Return [x, y] of the center of cell containing provided text 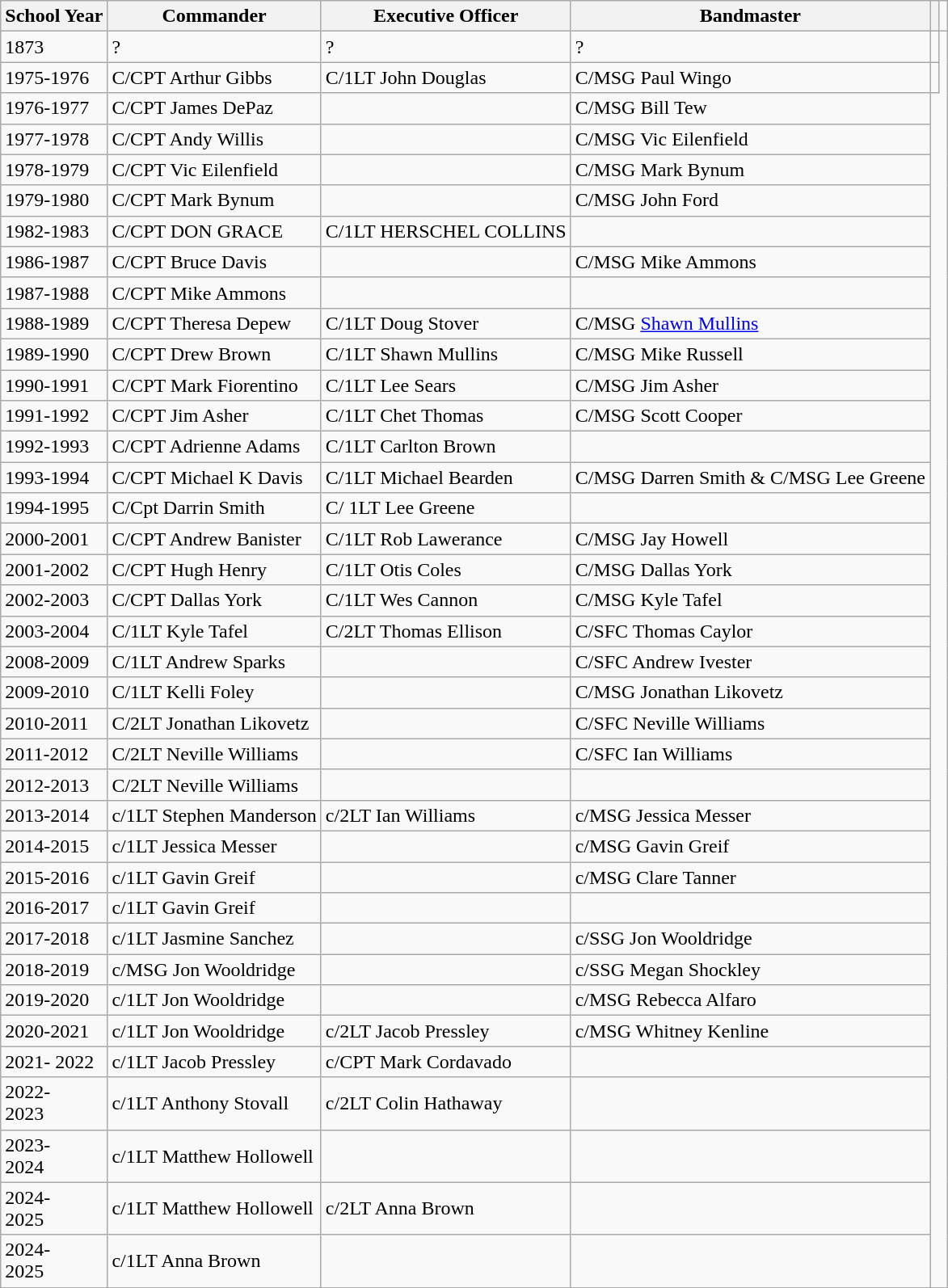
c/MSG Jessica Messer [750, 815]
C/SFC Ian Williams [750, 754]
2008-2009 [54, 662]
C/CPT Jim Asher [214, 416]
C/1LT Wes Cannon [446, 600]
1979-1980 [54, 200]
C/CPT Drew Brown [214, 354]
C/1LT Carlton Brown [446, 447]
1994-1995 [54, 508]
C/MSG John Ford [750, 200]
c/MSG Clare Tanner [750, 877]
C/2LT Thomas Ellison [446, 631]
School Year [54, 16]
C/CPT Adrienne Adams [214, 447]
C/ 1LT Lee Greene [446, 508]
2013-2014 [54, 815]
C/1LT Doug Stover [446, 323]
C/CPT Mike Ammons [214, 293]
C/SFC Thomas Caylor [750, 631]
2010-2011 [54, 723]
1989-1990 [54, 354]
c/MSG Rebecca Alfaro [750, 1000]
2016-2017 [54, 908]
2000-2001 [54, 539]
C/CPT DON GRACE [214, 231]
c/MSG Whitney Kenline [750, 1031]
c/MSG Jon Wooldridge [214, 970]
1987-1988 [54, 293]
C/CPT James DePaz [214, 108]
C/MSG Darren Smith & C/MSG Lee Greene [750, 478]
c/2LT Anna Brown [446, 1209]
C/SFC Andrew Ivester [750, 662]
2021- 2022 [54, 1062]
C/CPT Vic Eilenfield [214, 170]
2001-2002 [54, 570]
C/MSG Jay Howell [750, 539]
c/2LT Ian Williams [446, 815]
C/MSG Shawn Mullins [750, 323]
C/CPT Dallas York [214, 600]
C/1LT Kyle Tafel [214, 631]
2017-2018 [54, 939]
c/CPT Mark Cordavado [446, 1062]
1978-1979 [54, 170]
C/1LT Otis Coles [446, 570]
C/MSG Dallas York [750, 570]
Commander [214, 16]
1991-1992 [54, 416]
Bandmaster [750, 16]
2015-2016 [54, 877]
2002-2003 [54, 600]
C/MSG Bill Tew [750, 108]
C/MSG Jonathan Likovetz [750, 692]
c/2LT Colin Hathaway [446, 1104]
c/1LT Jasmine Sanchez [214, 939]
C/CPT Michael K Davis [214, 478]
C/CPT Theresa Depew [214, 323]
C/Cpt Darrin Smith [214, 508]
c/2LT Jacob Pressley [446, 1031]
C/1LT Rob Lawerance [446, 539]
C/1LT Shawn Mullins [446, 354]
2012-2013 [54, 785]
C/CPT Mark Fiorentino [214, 385]
1976-1977 [54, 108]
1993-1994 [54, 478]
2020-2021 [54, 1031]
1990-1991 [54, 385]
C/MSG Mike Ammons [750, 262]
2018-2019 [54, 970]
c/1LT Jacob Pressley [214, 1062]
1977-1978 [54, 139]
2009-2010 [54, 692]
1992-1993 [54, 447]
c/1LT Anthony Stovall [214, 1104]
C/1LT Kelli Foley [214, 692]
c/1LT Anna Brown [214, 1261]
c/1LT Jessica Messer [214, 846]
c/1LT Stephen Manderson [214, 815]
c/MSG Gavin Greif [750, 846]
c/SSG Jon Wooldridge [750, 939]
C/CPT Andy Willis [214, 139]
C/CPT Andrew Banister [214, 539]
2019-2020 [54, 1000]
C/MSG Mike Russell [750, 354]
C/CPT Bruce Davis [214, 262]
1982-1983 [54, 231]
2023-2024 [54, 1155]
C/1LT Andrew Sparks [214, 662]
C/MSG Paul Wingo [750, 78]
C/1LT Chet Thomas [446, 416]
C/MSG Vic Eilenfield [750, 139]
C/1LT HERSCHEL COLLINS [446, 231]
2003-2004 [54, 631]
C/CPT Arthur Gibbs [214, 78]
1975-1976 [54, 78]
2022-2023 [54, 1104]
C/MSG Kyle Tafel [750, 600]
2014-2015 [54, 846]
1873 [54, 47]
C/MSG Jim Asher [750, 385]
C/CPT Mark Bynum [214, 200]
C/1LT Lee Sears [446, 385]
Executive Officer [446, 16]
C/2LT Jonathan Likovetz [214, 723]
C/SFC Neville Williams [750, 723]
C/CPT Hugh Henry [214, 570]
C/1LT John Douglas [446, 78]
c/SSG Megan Shockley [750, 970]
1986-1987 [54, 262]
2011-2012 [54, 754]
1988-1989 [54, 323]
C/1LT Michael Bearden [446, 478]
C/MSG Mark Bynum [750, 170]
C/MSG Scott Cooper [750, 416]
